Identify which cell holds the provided text, then report its [x, y] central coordinate. 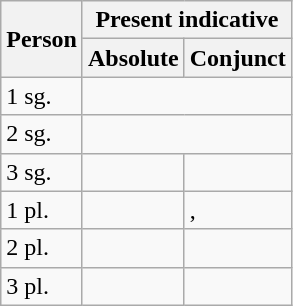
3 sg. [42, 172]
Person [42, 39]
1 sg. [42, 96]
2 pl. [42, 248]
2 sg. [42, 134]
, [238, 210]
Conjunct [238, 58]
3 pl. [42, 286]
Absolute [133, 58]
1 pl. [42, 210]
Present indicative [186, 20]
